Detect which cell encompasses the target text, then output its [x, y] center coordinate. 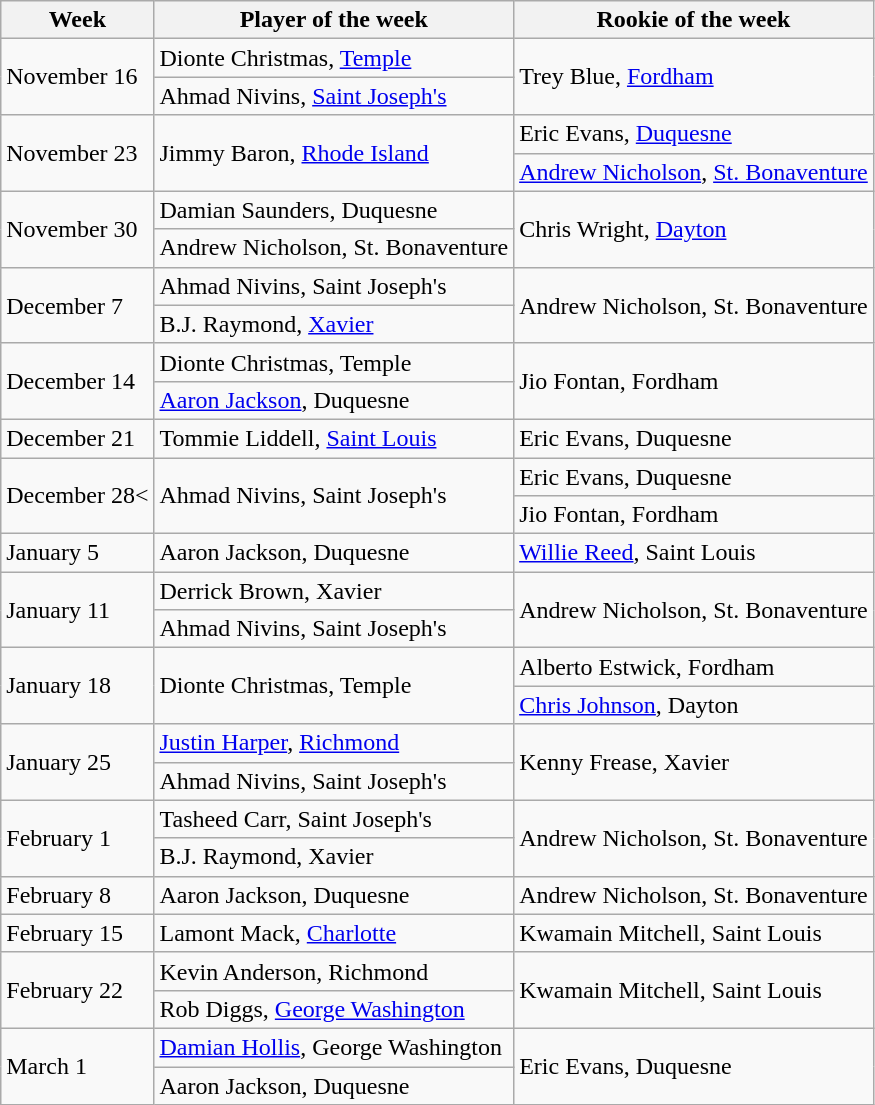
Rob Diggs, George Washington [334, 1009]
Derrick Brown, Xavier [334, 591]
Rookie of the week [694, 20]
February 15 [78, 933]
Damian Hollis, George Washington [334, 1047]
Chris Wright, Dayton [694, 229]
Trey Blue, Fordham [694, 77]
December 21 [78, 438]
Lamont Mack, Charlotte [334, 933]
November 16 [78, 77]
Justin Harper, Richmond [334, 743]
March 1 [78, 1066]
January 5 [78, 553]
Week [78, 20]
January 25 [78, 762]
February 22 [78, 990]
Alberto Estwick, Fordham [694, 667]
November 23 [78, 153]
December 28< [78, 496]
Kevin Anderson, Richmond [334, 971]
January 18 [78, 686]
February 1 [78, 838]
Tasheed Carr, Saint Joseph's [334, 819]
December 7 [78, 305]
November 30 [78, 229]
Player of the week [334, 20]
January 11 [78, 610]
Tommie Liddell, Saint Louis [334, 438]
Damian Saunders, Duquesne [334, 210]
Kenny Frease, Xavier [694, 762]
February 8 [78, 895]
Chris Johnson, Dayton [694, 705]
Jimmy Baron, Rhode Island [334, 153]
December 14 [78, 381]
Willie Reed, Saint Louis [694, 553]
